Pinpoint the cell where the given text exists, returning its (X, Y) midpoint coordinate. 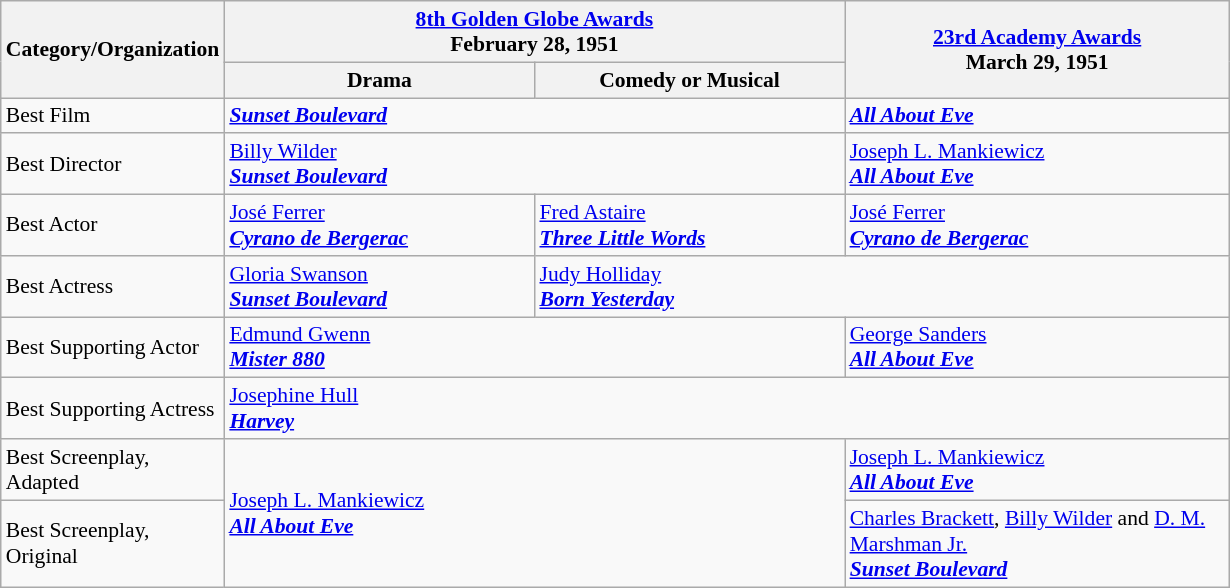
Billy WilderSunset Boulevard (534, 164)
Judy HollidayBorn Yesterday (882, 286)
Category/Organization (113, 50)
Sunset Boulevard (534, 116)
All About Eve (1038, 116)
Charles Brackett, Billy Wilder and D. M. Marshman Jr.Sunset Boulevard (1038, 544)
23rd Academy AwardsMarch 29, 1951 (1038, 50)
Best Director (113, 164)
Best Actress (113, 286)
Best Film (113, 116)
Fred AstaireThree Little Words (689, 226)
8th Golden Globe AwardsFebruary 28, 1951 (534, 32)
Comedy or Musical (689, 80)
Best Screenplay, Adapted (113, 470)
Josephine HullHarvey (726, 408)
Best Screenplay, Original (113, 544)
Best Supporting Actor (113, 348)
Best Actor (113, 226)
George SandersAll About Eve (1038, 348)
Gloria SwansonSunset Boulevard (379, 286)
Edmund GwennMister 880 (534, 348)
Drama (379, 80)
Best Supporting Actress (113, 408)
